Detect which cell encompasses the target text, then output its (x, y) center coordinate. 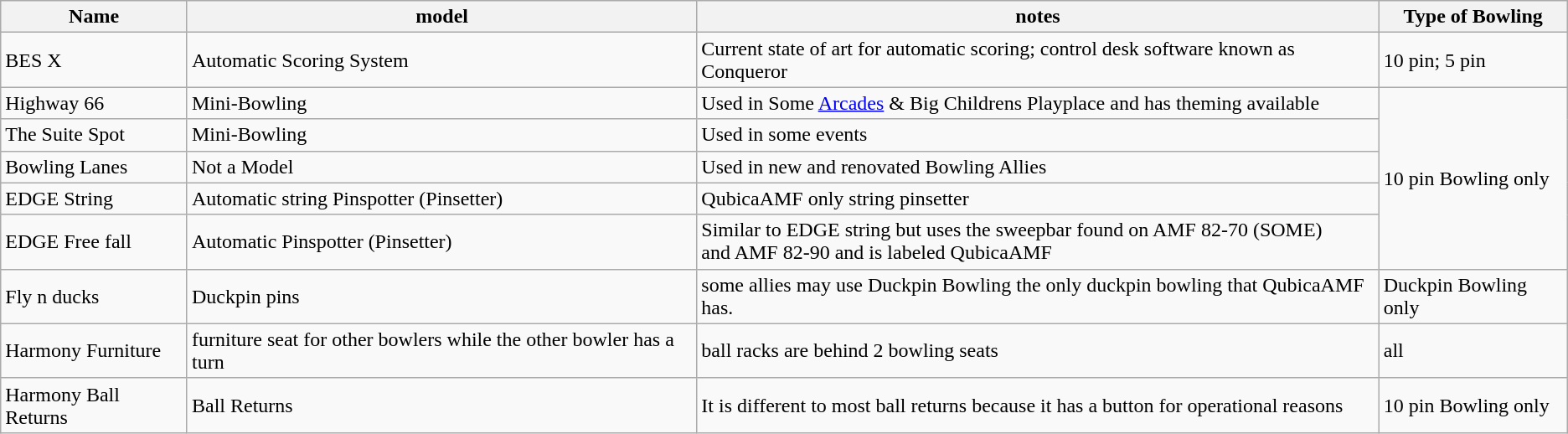
model (441, 17)
BES X (94, 60)
Used in new and renovated Bowling Allies (1038, 167)
10 pin; 5 pin (1473, 60)
Harmony Ball Returns (94, 406)
Ball Returns (441, 406)
EDGE Free fall (94, 241)
furniture seat for other bowlers while the other bowler has a turn (441, 350)
Type of Bowling (1473, 17)
The Suite Spot (94, 135)
ball racks are behind 2 bowling seats (1038, 350)
Not a Model (441, 167)
It is different to most ball returns because it has a button for operational reasons (1038, 406)
all (1473, 350)
some allies may use Duckpin Bowling the only duckpin bowling that QubicaAMF has. (1038, 297)
Highway 66 (94, 103)
Automatic Scoring System (441, 60)
Bowling Lanes (94, 167)
Name (94, 17)
Used in Some Arcades & Big Childrens Playplace and has theming available (1038, 103)
notes (1038, 17)
Duckpin Bowling only (1473, 297)
Used in some events (1038, 135)
Similar to EDGE string but uses the sweepbar found on AMF 82-70 (SOME)and AMF 82-90 and is labeled QubicaAMF (1038, 241)
Fly n ducks (94, 297)
EDGE String (94, 199)
Automatic Pinspotter (Pinsetter) (441, 241)
Current state of art for automatic scoring; control desk software known as Conqueror (1038, 60)
QubicaAMF only string pinsetter (1038, 199)
Automatic string Pinspotter (Pinsetter) (441, 199)
Duckpin pins (441, 297)
Harmony Furniture (94, 350)
